From the cell containing the given text, extract its center point as (x, y) coordinate. 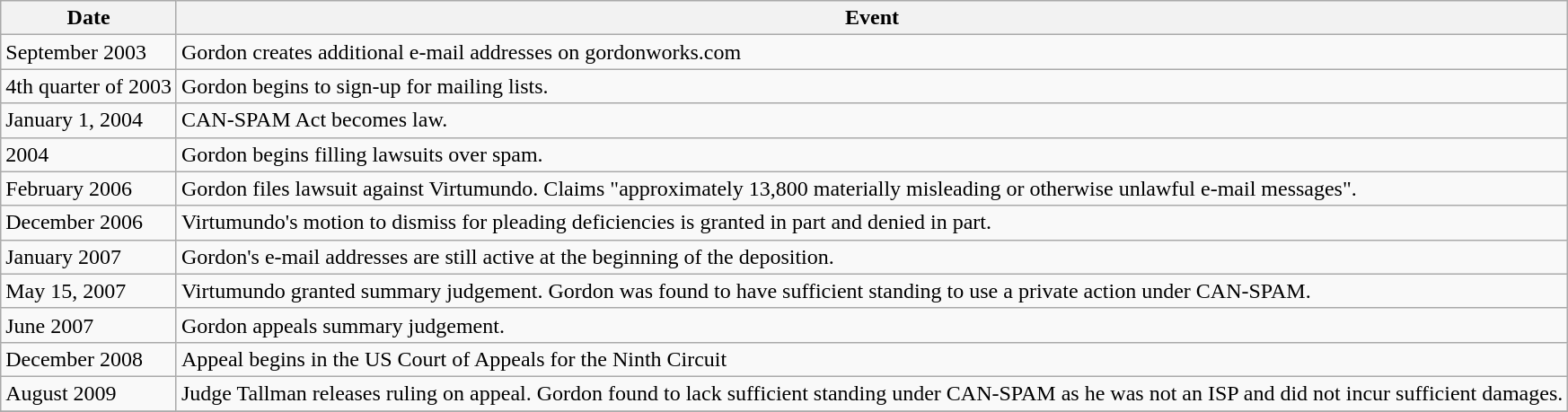
December 2008 (89, 359)
Gordon appeals summary judgement. (871, 325)
September 2003 (89, 52)
May 15, 2007 (89, 291)
January 2007 (89, 257)
2004 (89, 154)
January 1, 2004 (89, 120)
Virtumundo granted summary judgement. Gordon was found to have sufficient standing to use a private action under CAN-SPAM. (871, 291)
CAN-SPAM Act becomes law. (871, 120)
Date (89, 18)
Gordon creates additional e-mail addresses on gordonworks.com (871, 52)
4th quarter of 2003 (89, 86)
August 2009 (89, 393)
February 2006 (89, 188)
Appeal begins in the US Court of Appeals for the Ninth Circuit (871, 359)
December 2006 (89, 223)
Gordon begins filling lawsuits over spam. (871, 154)
Gordon begins to sign-up for mailing lists. (871, 86)
Gordon's e-mail addresses are still active at the beginning of the deposition. (871, 257)
Virtumundo's motion to dismiss for pleading deficiencies is granted in part and denied in part. (871, 223)
Event (871, 18)
Gordon files lawsuit against Virtumundo. Claims "approximately 13,800 materially misleading or otherwise unlawful e-mail messages". (871, 188)
June 2007 (89, 325)
